Locate the cell with the specified text and output its (x, y) center coordinate. 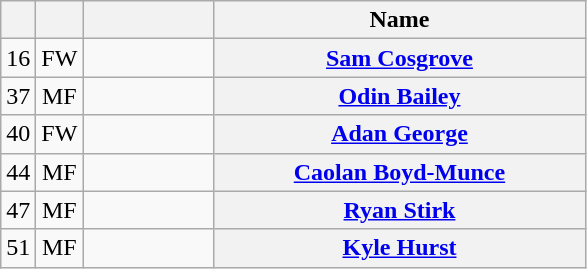
Name (400, 20)
37 (18, 96)
Odin Bailey (400, 96)
Kyle Hurst (400, 248)
Adan George (400, 134)
44 (18, 172)
40 (18, 134)
47 (18, 210)
16 (18, 58)
Caolan Boyd-Munce (400, 172)
51 (18, 248)
Sam Cosgrove (400, 58)
Ryan Stirk (400, 210)
